Return the (x, y) coordinate for the center point of the cell that contains the specified text.  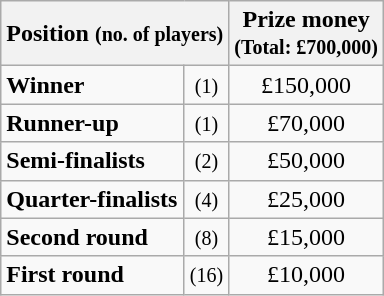
£70,000 (306, 123)
Semi-finalists (92, 161)
First round (92, 275)
Winner (92, 85)
(4) (206, 199)
£15,000 (306, 237)
Quarter-finalists (92, 199)
(16) (206, 275)
Prize money(Total: £700,000) (306, 34)
£50,000 (306, 161)
Second round (92, 237)
Runner-up (92, 123)
£150,000 (306, 85)
(8) (206, 237)
£10,000 (306, 275)
Position (no. of players) (115, 34)
(2) (206, 161)
£25,000 (306, 199)
